Detect which cell encompasses the target text, then output its (x, y) center coordinate. 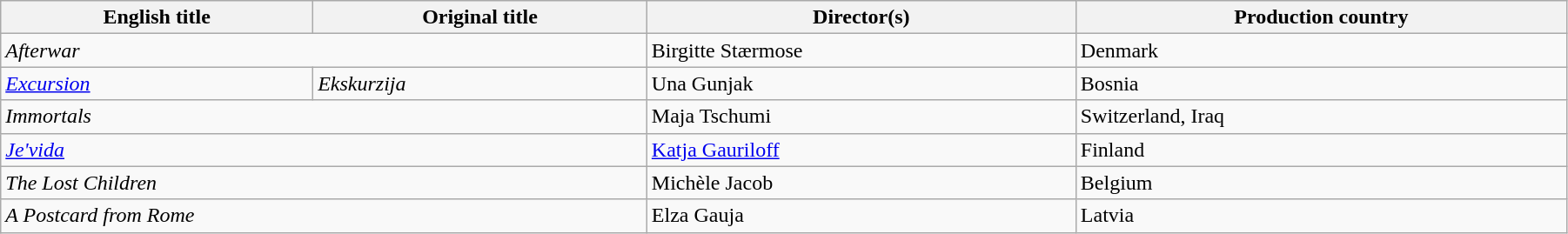
Je'vida (324, 150)
Ekskurzija (480, 84)
Michèle Jacob (861, 183)
The Lost Children (324, 183)
Bosnia (1321, 84)
Latvia (1321, 216)
Production country (1321, 17)
Switzerland, Iraq (1321, 117)
Elza Gauja (861, 216)
Afterwar (324, 50)
Maja Tschumi (861, 117)
Director(s) (861, 17)
A Postcard from Rome (324, 216)
Una Gunjak (861, 84)
English title (157, 17)
Birgitte Stærmose (861, 50)
Finland (1321, 150)
Immortals (324, 117)
Denmark (1321, 50)
Excursion (157, 84)
Original title (480, 17)
Katja Gauriloff (861, 150)
Belgium (1321, 183)
